Capture the cell that displays the provided text and extract its (x, y) central coordinate. 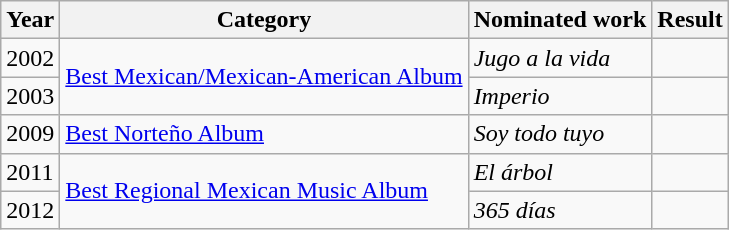
2009 (30, 134)
Nominated work (560, 20)
2002 (30, 58)
Best Norteño Album (264, 134)
2003 (30, 96)
El árbol (560, 172)
Result (690, 20)
Year (30, 20)
Best Regional Mexican Music Album (264, 191)
Best Mexican/Mexican-American Album (264, 77)
Jugo a la vida (560, 58)
2012 (30, 210)
Imperio (560, 96)
Category (264, 20)
2011 (30, 172)
Soy todo tuyo (560, 134)
365 días (560, 210)
